Pinpoint the cell where the given text exists, returning its (X, Y) midpoint coordinate. 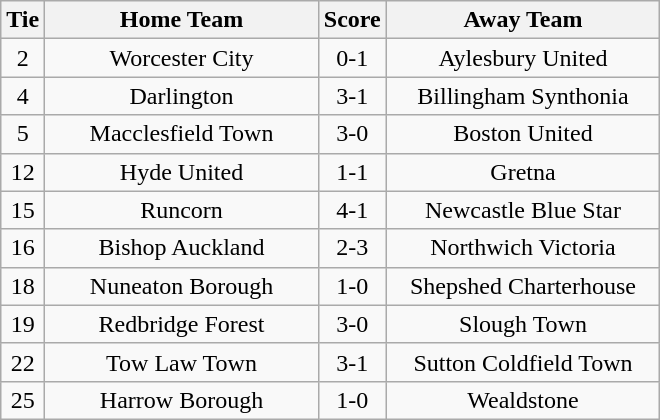
Slough Town (523, 324)
Newcastle Blue Star (523, 210)
18 (23, 286)
Nuneaton Borough (182, 286)
4-1 (352, 210)
Tow Law Town (182, 362)
2-3 (352, 248)
Macclesfield Town (182, 134)
Redbridge Forest (182, 324)
Shepshed Charterhouse (523, 286)
Worcester City (182, 58)
4 (23, 96)
Home Team (182, 20)
25 (23, 400)
Bishop Auckland (182, 248)
19 (23, 324)
Northwich Victoria (523, 248)
12 (23, 172)
Boston United (523, 134)
Wealdstone (523, 400)
Aylesbury United (523, 58)
Away Team (523, 20)
Sutton Coldfield Town (523, 362)
Tie (23, 20)
1-1 (352, 172)
Score (352, 20)
5 (23, 134)
22 (23, 362)
Gretna (523, 172)
16 (23, 248)
0-1 (352, 58)
Billingham Synthonia (523, 96)
Hyde United (182, 172)
Runcorn (182, 210)
Harrow Borough (182, 400)
2 (23, 58)
Darlington (182, 96)
15 (23, 210)
